Detect which cell encompasses the target text, then output its (X, Y) center coordinate. 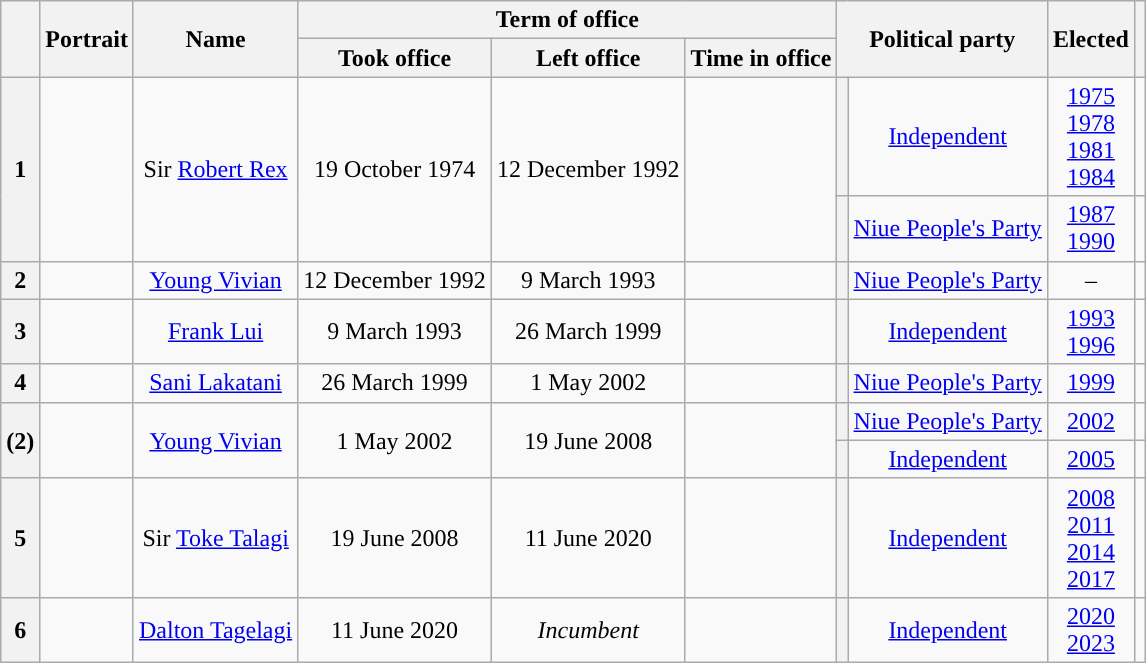
Dalton Tagelagi (215, 630)
20202023 (1090, 630)
19871990 (1090, 228)
Took office (395, 58)
Term of office (568, 20)
Frank Lui (215, 332)
Sani Lakatani (215, 383)
4 (20, 383)
1999 (1090, 383)
19 October 1974 (395, 169)
2 (20, 280)
Sir Robert Rex (215, 169)
Time in office (761, 58)
19931996 (1090, 332)
2008201120142017 (1090, 538)
(2) (20, 440)
5 (20, 538)
Left office (588, 58)
6 (20, 630)
1 (20, 169)
2005 (1090, 459)
Portrait (87, 39)
1975197819811984 (1090, 136)
Political party (942, 39)
– (1090, 280)
Elected (1090, 39)
3 (20, 332)
Name (215, 39)
Incumbent (588, 630)
Sir Toke Talagi (215, 538)
2002 (1090, 421)
